Capture the cell that displays the provided text and extract its [X, Y] central coordinate. 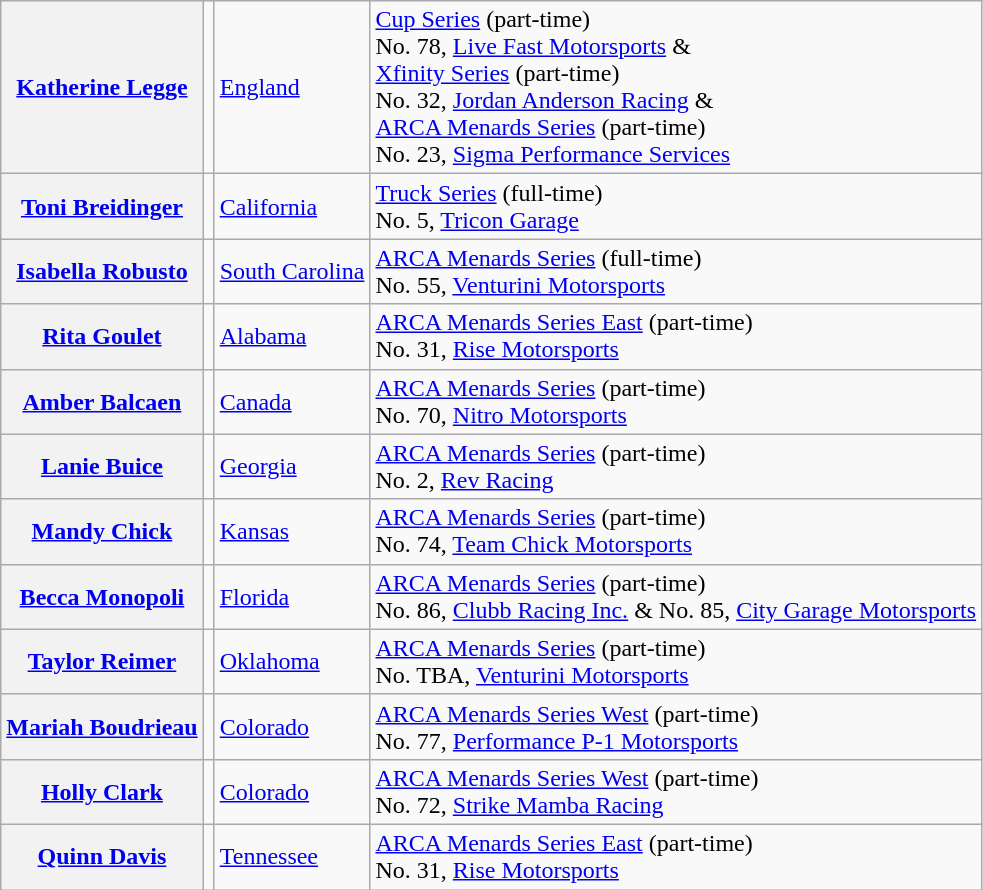
Canada [292, 402]
Quinn Davis [102, 856]
Kansas [292, 532]
Oklahoma [292, 662]
Katherine Legge [102, 88]
Rita Goulet [102, 336]
ARCA Menards Series (part-time) No. 2, Rev Racing [676, 466]
ARCA Menards Series (part-time) No. 74, Team Chick Motorsports [676, 532]
Florida [292, 596]
Mandy Chick [102, 532]
Tennessee [292, 856]
ARCA Menards Series (part-time) No. TBA, Venturini Motorsports [676, 662]
Isabella Robusto [102, 272]
Taylor Reimer [102, 662]
Lanie Buice [102, 466]
Holly Clark [102, 792]
ARCA Menards Series (part-time) No. 70, Nitro Motorsports [676, 402]
South Carolina [292, 272]
Amber Balcaen [102, 402]
England [292, 88]
Toni Breidinger [102, 206]
ARCA Menards Series (part-time) No. 86, Clubb Racing Inc. & No. 85, City Garage Motorsports [676, 596]
California [292, 206]
ARCA Menards Series West (part-time) No. 72, Strike Mamba Racing [676, 792]
Alabama [292, 336]
Truck Series (full-time) No. 5, Tricon Garage [676, 206]
ARCA Menards Series (full-time) No. 55, Venturini Motorsports [676, 272]
ARCA Menards Series West (part-time) No. 77, Performance P-1 Motorsports [676, 726]
Georgia [292, 466]
Becca Monopoli [102, 596]
Mariah Boudrieau [102, 726]
